Extract the [X, Y] coordinate from the center of the cell holding the provided text.  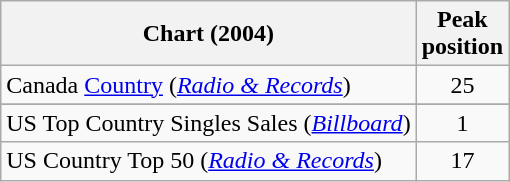
US Top Country Singles Sales (Billboard) [208, 123]
Chart (2004) [208, 34]
25 [462, 85]
Peakposition [462, 34]
1 [462, 123]
17 [462, 161]
US Country Top 50 (Radio & Records) [208, 161]
Canada Country (Radio & Records) [208, 85]
